Extract the [x, y] coordinate from the center of the cell holding the provided text.  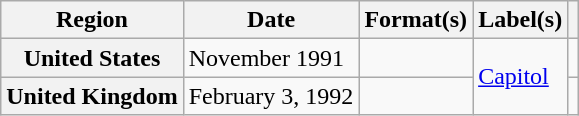
Label(s) [520, 20]
Date [271, 20]
November 1991 [271, 58]
Format(s) [416, 20]
Capitol [520, 77]
United Kingdom [92, 96]
United States [92, 58]
February 3, 1992 [271, 96]
Region [92, 20]
